Extract the [X, Y] coordinate from the center of the cell holding the provided text.  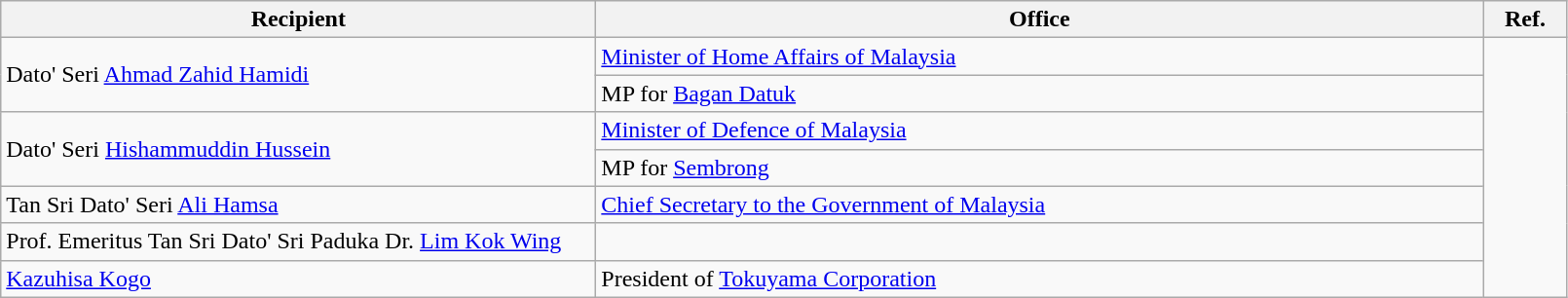
Minister of Home Affairs of Malaysia [1040, 56]
Minister of Defence of Malaysia [1040, 130]
Tan Sri Dato' Seri Ali Hamsa [298, 205]
President of Tokuyama Corporation [1040, 279]
Recipient [298, 19]
Prof. Emeritus Tan Sri Dato' Sri Paduka Dr. Lim Kok Wing [298, 242]
Kazuhisa Kogo [298, 279]
Office [1040, 19]
Ref. [1525, 19]
MP for Bagan Datuk [1040, 93]
Dato' Seri Hishammuddin Hussein [298, 149]
Dato' Seri Ahmad Zahid Hamidi [298, 75]
Chief Secretary to the Government of Malaysia [1040, 205]
MP for Sembrong [1040, 168]
